Pinpoint the cell where the given text exists, returning its [X, Y] midpoint coordinate. 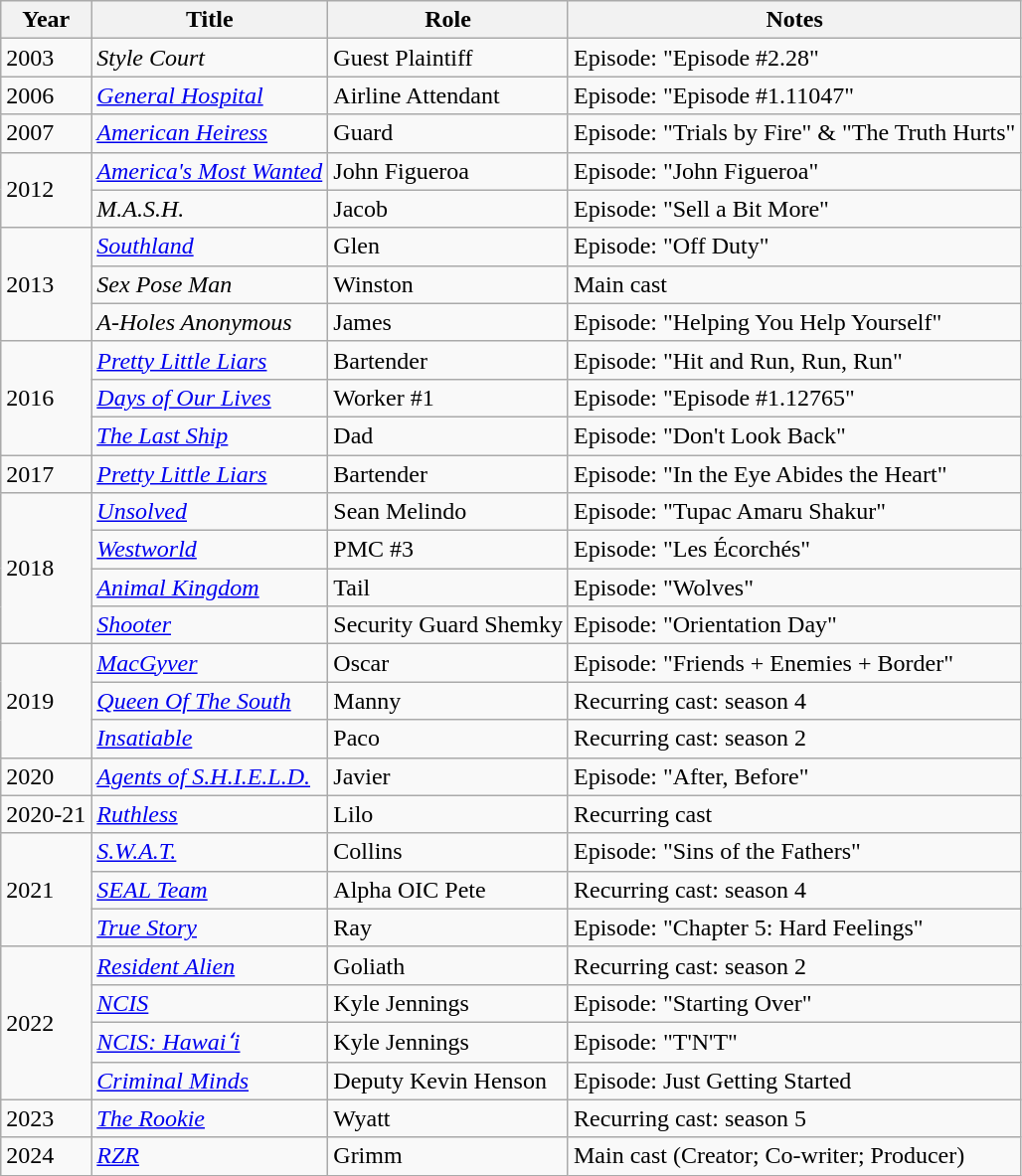
Episode: "Helping You Help Yourself" [793, 322]
Year [46, 20]
Days of Our Lives [210, 398]
General Hospital [210, 95]
2020 [46, 776]
The Last Ship [210, 435]
MacGyver [210, 663]
Manny [448, 701]
Grimm [448, 1156]
2024 [46, 1156]
Episode: "Episode #1.11047" [793, 95]
Animal Kingdom [210, 588]
Episode: "Don't Look Back" [793, 435]
2003 [46, 58]
Oscar [448, 663]
Airline Attendant [448, 95]
Role [448, 20]
Security Guard Shemky [448, 625]
S.W.A.T. [210, 852]
Episode: "Sins of the Fathers" [793, 852]
Recurring cast: season 5 [793, 1118]
2019 [46, 701]
Westworld [210, 550]
Glen [448, 247]
2021 [46, 890]
Queen Of The South [210, 701]
Alpha OIC Pete [448, 890]
Insatiable [210, 739]
Episode: "Wolves" [793, 588]
Episode: "John Figueroa" [793, 171]
Worker #1 [448, 398]
Sean Melindo [448, 512]
Episode: "Sell a Bit More" [793, 209]
PMC #3 [448, 550]
Episode: "Friends + Enemies + Border" [793, 663]
Style Court [210, 58]
2020-21 [46, 814]
Agents of S.H.I.E.L.D. [210, 776]
Episode: "Episode #1.12765" [793, 398]
Episode: "Hit and Run, Run, Run" [793, 360]
2022 [46, 1023]
John Figueroa [448, 171]
Dad [448, 435]
Episode: "Trials by Fire" & "The Truth Hurts" [793, 133]
2006 [46, 95]
Episode: "T'N'T" [793, 1042]
Main cast (Creator; Co-writer; Producer) [793, 1156]
Recurring cast [793, 814]
Unsolved [210, 512]
True Story [210, 927]
Shooter [210, 625]
Winston [448, 284]
2012 [46, 190]
Episode: "After, Before" [793, 776]
America's Most Wanted [210, 171]
Collins [448, 852]
Southland [210, 247]
Ray [448, 927]
James [448, 322]
Episode: "Les Écorchés" [793, 550]
Wyatt [448, 1118]
NCIS [210, 1003]
Guest Plaintiff [448, 58]
2013 [46, 284]
Episode: "Off Duty" [793, 247]
Ruthless [210, 814]
2007 [46, 133]
Criminal Minds [210, 1081]
Lilo [448, 814]
Episode: Just Getting Started [793, 1081]
Resident Alien [210, 965]
Main cast [793, 284]
M.A.S.H. [210, 209]
NCIS: Hawaiʻi [210, 1042]
Episode: "Starting Over" [793, 1003]
Deputy Kevin Henson [448, 1081]
A-Holes Anonymous [210, 322]
Javier [448, 776]
Episode: "Tupac Amaru Shakur" [793, 512]
Tail [448, 588]
Episode: "In the Eye Abides the Heart" [793, 474]
Episode: "Chapter 5: Hard Feelings" [793, 927]
Title [210, 20]
2017 [46, 474]
American Heiress [210, 133]
Episode: "Orientation Day" [793, 625]
RZR [210, 1156]
Notes [793, 20]
The Rookie [210, 1118]
2023 [46, 1118]
Paco [448, 739]
2018 [46, 569]
Goliath [448, 965]
Episode: "Episode #2.28" [793, 58]
SEAL Team [210, 890]
Sex Pose Man [210, 284]
2016 [46, 398]
Jacob [448, 209]
Guard [448, 133]
